Locate the cell with the specified text and output its (x, y) center coordinate. 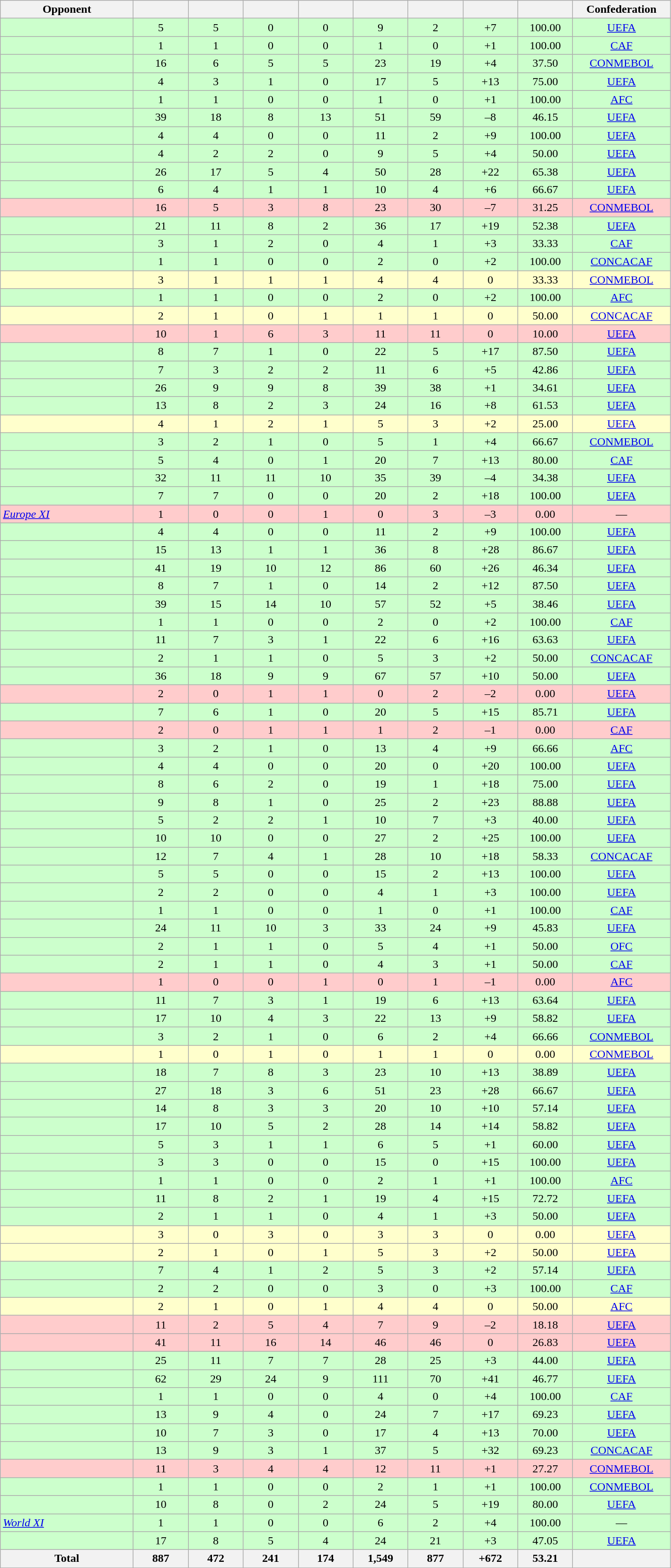
37.50 (545, 63)
–8 (490, 117)
40.00 (545, 820)
38.46 (545, 604)
31.25 (545, 207)
86.67 (545, 550)
34.61 (545, 388)
44.00 (545, 1360)
887 (161, 1559)
Europe XI (67, 514)
OFC (621, 946)
63.64 (545, 1000)
42.86 (545, 370)
+20 (490, 766)
46.34 (545, 568)
25.00 (545, 424)
65.38 (545, 171)
70.00 (545, 1433)
67 (380, 676)
+14 (490, 1126)
58.33 (545, 856)
Total (67, 1559)
85.71 (545, 712)
32 (161, 478)
30 (435, 207)
+25 (490, 838)
–7 (490, 207)
88.88 (545, 802)
18.18 (545, 1324)
27.27 (545, 1469)
45.83 (545, 928)
877 (435, 1559)
60.00 (545, 1144)
37 (380, 1451)
+32 (490, 1451)
33 (380, 928)
52.38 (545, 226)
+8 (490, 406)
46.77 (545, 1379)
174 (326, 1559)
47.05 (545, 1541)
61.53 (545, 406)
72.72 (545, 1198)
Confederation (621, 9)
World XI (67, 1523)
38.89 (545, 1072)
+26 (490, 568)
29 (216, 1379)
111 (380, 1379)
62 (161, 1379)
241 (271, 1559)
59 (435, 117)
63.63 (545, 640)
+672 (490, 1559)
26.83 (545, 1342)
46.15 (545, 117)
+22 (490, 171)
+16 (490, 640)
70 (435, 1379)
38 (435, 388)
+6 (490, 189)
34.38 (545, 478)
+12 (490, 586)
50 (380, 171)
–4 (490, 478)
472 (216, 1559)
+7 (490, 27)
+41 (490, 1379)
Opponent (67, 9)
+23 (490, 802)
–3 (490, 514)
60 (435, 568)
10.00 (545, 334)
52 (435, 604)
1,549 (380, 1559)
35 (380, 478)
86 (380, 568)
53.21 (545, 1559)
